Return the [x, y] coordinate for the center point of the cell that contains the specified text.  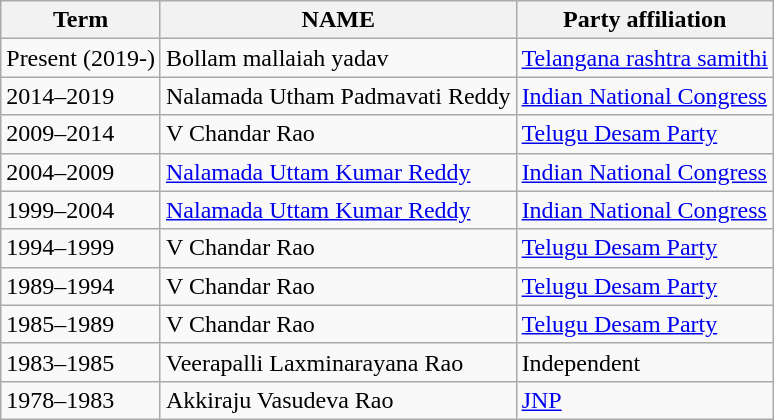
Independent [644, 362]
NAME [338, 20]
Bollam mallaiah yadav [338, 58]
JNP [644, 400]
Nalamada Utham Padmavati Reddy [338, 96]
Term [81, 20]
1985–1989 [81, 324]
Telangana rashtra samithi [644, 58]
Akkiraju Vasudeva Rao [338, 400]
1983–1985 [81, 362]
1994–1999 [81, 248]
1989–1994 [81, 286]
Veerapalli Laxminarayana Rao [338, 362]
1999–2004 [81, 210]
2009–2014 [81, 134]
1978–1983 [81, 400]
Present (2019-) [81, 58]
2014–2019 [81, 96]
Party affiliation [644, 20]
2004–2009 [81, 172]
